Locate the cell with the specified text and output its (x, y) center coordinate. 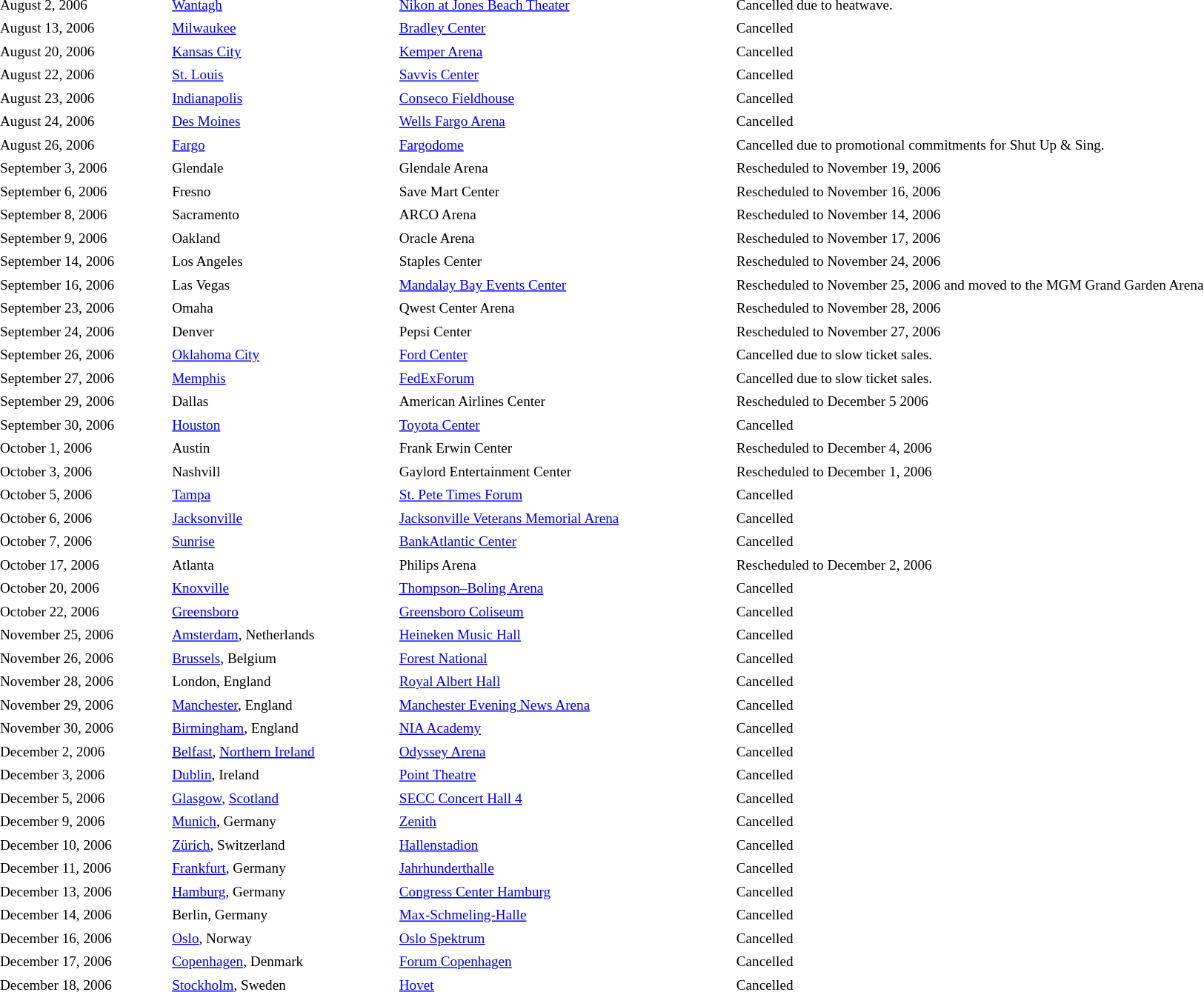
Royal Albert Hall (565, 682)
Mandalay Bay Events Center (565, 285)
Hamburg, Germany (282, 892)
Kemper Arena (565, 52)
Dublin, Ireland (282, 775)
Berlin, Germany (282, 916)
SECC Concert Hall 4 (565, 799)
Glasgow, Scotland (282, 799)
Omaha (282, 308)
Brussels, Belgium (282, 659)
American Airlines Center (565, 402)
Hallenstadion (565, 845)
ARCO Arena (565, 215)
Wells Fargo Arena (565, 121)
Dallas (282, 402)
Greensboro Coliseum (565, 612)
Gaylord Entertainment Center (565, 472)
Oslo, Norway (282, 939)
Memphis (282, 379)
Sunrise (282, 542)
Jahrhunderthalle (565, 868)
Oakland (282, 239)
Ford Center (565, 356)
Munich, Germany (282, 822)
Nashvill (282, 472)
Forest National (565, 659)
Toyota Center (565, 425)
London, England (282, 682)
Atlanta (282, 565)
Philips Arena (565, 565)
Fargo (282, 145)
Pepsi Center (565, 332)
Greensboro (282, 612)
Glendale (282, 169)
Oklahoma City (282, 356)
Thompson–Boling Arena (565, 588)
Bradley Center (565, 28)
BankAtlantic Center (565, 542)
Congress Center Hamburg (565, 892)
Jacksonville (282, 519)
St. Louis (282, 76)
Manchester, England (282, 705)
Kansas City (282, 52)
Fargodome (565, 145)
Qwest Center Arena (565, 308)
Tampa (282, 495)
FedExForum (565, 379)
Oslo Spektrum (565, 939)
Conseco Fieldhouse (565, 99)
NIA Academy (565, 729)
Zenith (565, 822)
Staples Center (565, 262)
Manchester Evening News Arena (565, 705)
Austin (282, 449)
Los Angeles (282, 262)
Save Mart Center (565, 192)
Jacksonville Veterans Memorial Arena (565, 519)
Oracle Arena (565, 239)
Frank Erwin Center (565, 449)
Zürich, Switzerland (282, 845)
Houston (282, 425)
Knoxville (282, 588)
Indianapolis (282, 99)
Forum Copenhagen (565, 962)
Max-Schmeling-Halle (565, 916)
Frankfurt, Germany (282, 868)
Birmingham, England (282, 729)
Odyssey Arena (565, 752)
Des Moines (282, 121)
Copenhagen, Denmark (282, 962)
St. Pete Times Forum (565, 495)
Denver (282, 332)
Savvis Center (565, 76)
Amsterdam, Netherlands (282, 636)
Belfast, Northern Ireland (282, 752)
Milwaukee (282, 28)
Las Vegas (282, 285)
Heineken Music Hall (565, 636)
Fresno (282, 192)
Glendale Arena (565, 169)
Sacramento (282, 215)
Point Theatre (565, 775)
